Detect which cell encompasses the target text, then output its (x, y) center coordinate. 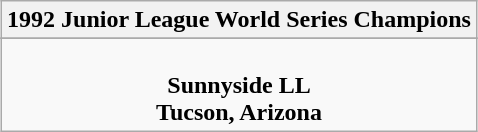
Sunnyside LLTucson, Arizona (240, 85)
1992 Junior League World Series Champions (240, 20)
